Output the [X, Y] coordinate of the center of the cell containing the given text.  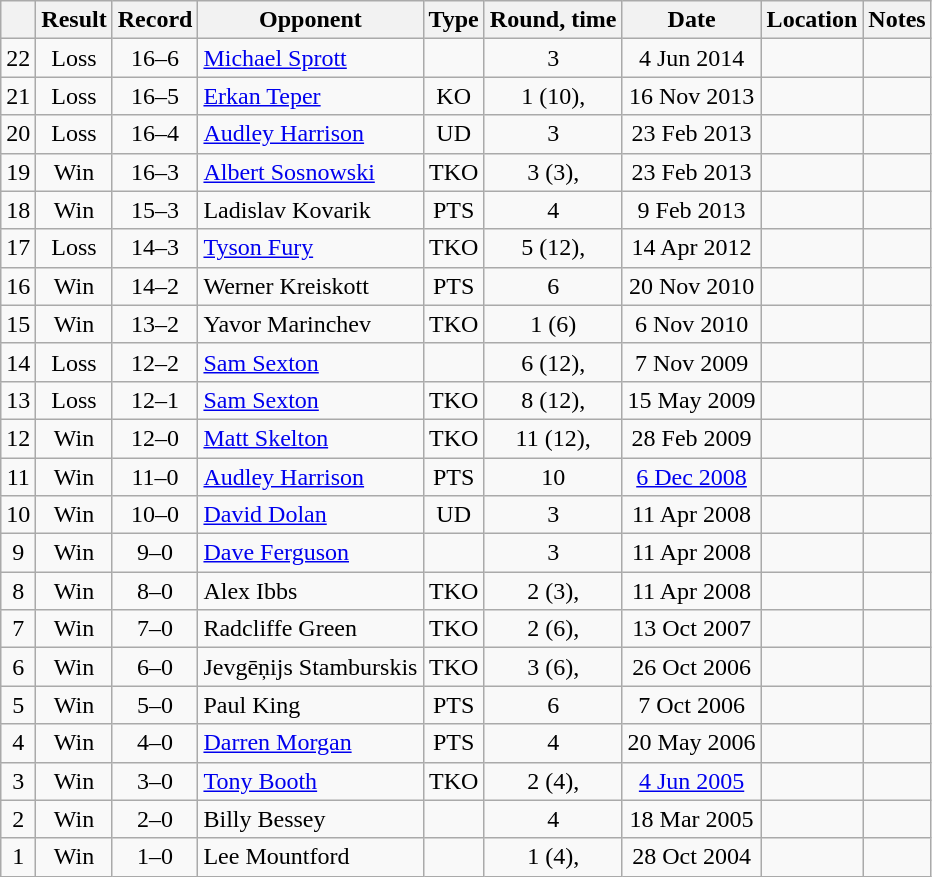
20 [18, 134]
3 (3), [553, 172]
Michael Sprott [310, 58]
15 May 2009 [692, 400]
11–0 [155, 477]
7 [18, 629]
12–0 [155, 438]
28 Feb 2009 [692, 438]
4 Jun 2005 [692, 781]
14 Apr 2012 [692, 248]
16–6 [155, 58]
Albert Sosnowski [310, 172]
15 [18, 324]
9–0 [155, 553]
7 Nov 2009 [692, 362]
18 [18, 210]
2–0 [155, 819]
10–0 [155, 515]
16–4 [155, 134]
Dave Ferguson [310, 553]
Jevgēņijs Stamburskis [310, 667]
Darren Morgan [310, 743]
Matt Skelton [310, 438]
14–3 [155, 248]
Alex Ibbs [310, 591]
6–0 [155, 667]
2 [18, 819]
6 (12), [553, 362]
Erkan Teper [310, 96]
Type [454, 20]
Tyson Fury [310, 248]
Location [812, 20]
11 [18, 477]
KO [454, 96]
20 May 2006 [692, 743]
8 (12), [553, 400]
22 [18, 58]
16 [18, 286]
Result [74, 20]
5–0 [155, 705]
6 Dec 2008 [692, 477]
16–5 [155, 96]
2 (6), [553, 629]
9 Feb 2013 [692, 210]
7–0 [155, 629]
14–2 [155, 286]
15–3 [155, 210]
Yavor Marinchev [310, 324]
12–2 [155, 362]
Billy Bessey [310, 819]
5 (12), [553, 248]
1 (4), [553, 857]
18 Mar 2005 [692, 819]
Round, time [553, 20]
12–1 [155, 400]
28 Oct 2004 [692, 857]
Opponent [310, 20]
1 (10), [553, 96]
13–2 [155, 324]
6 Nov 2010 [692, 324]
1–0 [155, 857]
Radcliffe Green [310, 629]
4 Jun 2014 [692, 58]
9 [18, 553]
3 (6), [553, 667]
8–0 [155, 591]
16 Nov 2013 [692, 96]
12 [18, 438]
1 [18, 857]
8 [18, 591]
17 [18, 248]
2 (3), [553, 591]
Lee Mountford [310, 857]
20 Nov 2010 [692, 286]
3–0 [155, 781]
16–3 [155, 172]
Tony Booth [310, 781]
2 (4), [553, 781]
5 [18, 705]
26 Oct 2006 [692, 667]
13 Oct 2007 [692, 629]
Notes [897, 20]
Record [155, 20]
7 Oct 2006 [692, 705]
14 [18, 362]
Date [692, 20]
21 [18, 96]
David Dolan [310, 515]
19 [18, 172]
13 [18, 400]
Werner Kreiskott [310, 286]
11 (12), [553, 438]
4–0 [155, 743]
Ladislav Kovarik [310, 210]
1 (6) [553, 324]
Paul King [310, 705]
